Return [x, y] of the center of cell containing provided text 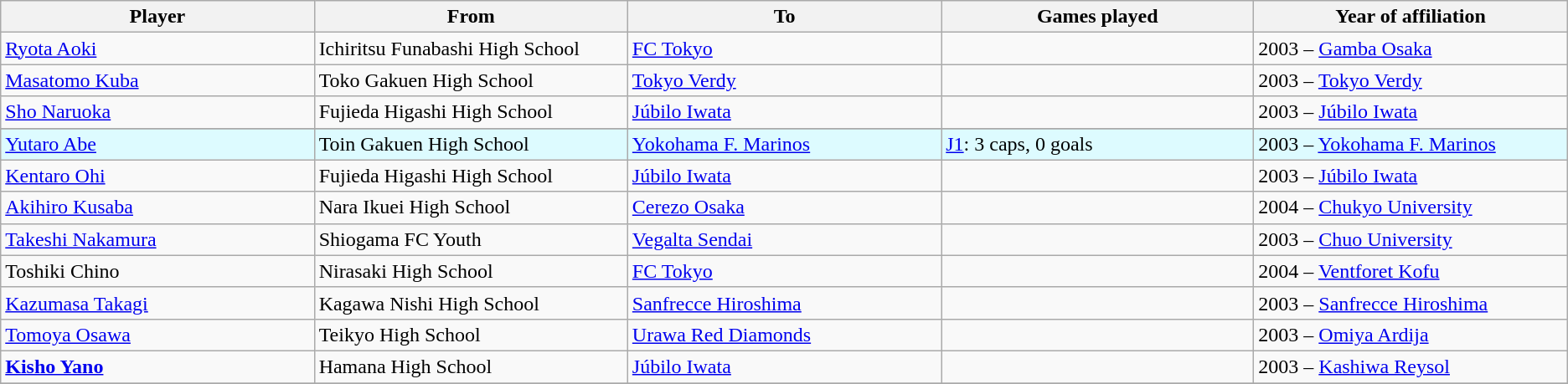
Kentaro Ohi [157, 176]
Ichiritsu Funabashi High School [471, 49]
2003 – Omiya Ardija [1411, 335]
Yokohama F. Marinos [784, 144]
Tomoya Osawa [157, 335]
Kagawa Nishi High School [471, 303]
2003 – Kashiwa Reysol [1411, 366]
Teikyo High School [471, 335]
Toko Gakuen High School [471, 80]
Shiogama FC Youth [471, 239]
Cerezo Osaka [784, 207]
Nara Ikuei High School [471, 207]
Masatomo Kuba [157, 80]
From [471, 17]
Akihiro Kusaba [157, 207]
Ryota Aoki [157, 49]
Player [157, 17]
Kisho Yano [157, 366]
To [784, 17]
2003 – Chuo University [1411, 239]
2004 – Chukyo University [1411, 207]
Nirasaki High School [471, 271]
Sho Naruoka [157, 112]
Toin Gakuen High School [471, 144]
2003 – Sanfrecce Hiroshima [1411, 303]
2003 – Gamba Osaka [1411, 49]
Kazumasa Takagi [157, 303]
Toshiki Chino [157, 271]
Vegalta Sendai [784, 239]
2004 – Ventforet Kofu [1411, 271]
Yutaro Abe [157, 144]
Urawa Red Diamonds [784, 335]
J1: 3 caps, 0 goals [1097, 144]
2003 – Yokohama F. Marinos [1411, 144]
Year of affiliation [1411, 17]
Sanfrecce Hiroshima [784, 303]
Takeshi Nakamura [157, 239]
Tokyo Verdy [784, 80]
2003 – Tokyo Verdy [1411, 80]
Hamana High School [471, 366]
Games played [1097, 17]
